From the cell containing the given text, extract its center point as (X, Y) coordinate. 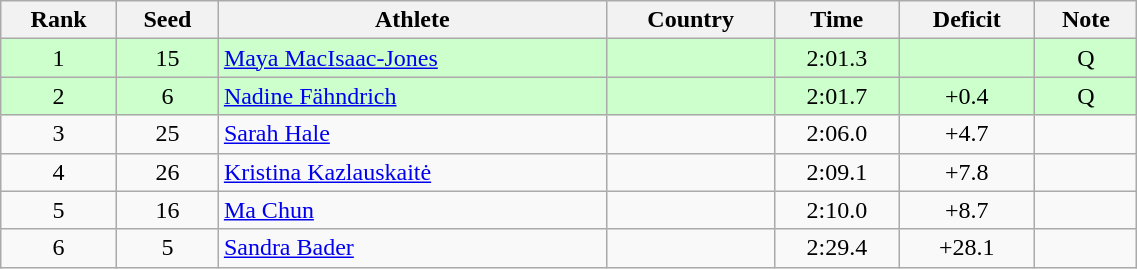
Nadine Fähndrich (412, 96)
+28.1 (967, 248)
Country (690, 20)
25 (167, 134)
16 (167, 210)
4 (59, 172)
Deficit (967, 20)
Seed (167, 20)
Sarah Hale (412, 134)
+8.7 (967, 210)
+0.4 (967, 96)
+7.8 (967, 172)
2:01.7 (837, 96)
26 (167, 172)
2 (59, 96)
Sandra Bader (412, 248)
Rank (59, 20)
2:09.1 (837, 172)
2:01.3 (837, 58)
1 (59, 58)
Kristina Kazlauskaitė (412, 172)
Ma Chun (412, 210)
Time (837, 20)
+4.7 (967, 134)
2:06.0 (837, 134)
2:10.0 (837, 210)
15 (167, 58)
Note (1086, 20)
3 (59, 134)
Maya MacIsaac-Jones (412, 58)
Athlete (412, 20)
2:29.4 (837, 248)
